Return (X, Y) of the center of cell containing provided text 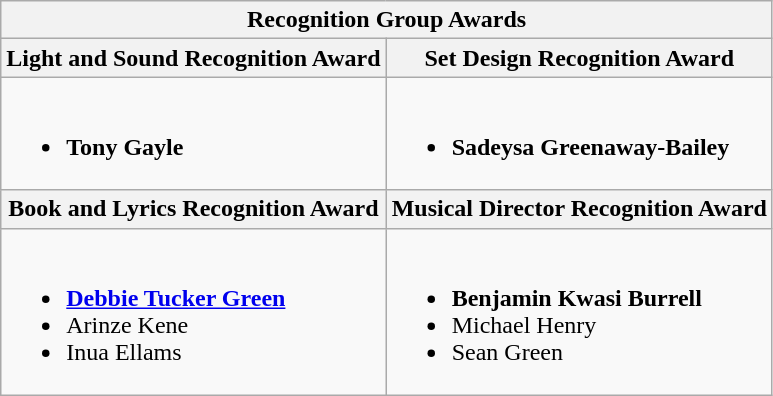
Light and Sound Recognition Award (194, 58)
Tony Gayle (194, 134)
Sadeysa Greenaway-Bailey (579, 134)
Musical Director Recognition Award (579, 209)
Debbie Tucker GreenArinze KeneInua Ellams (194, 312)
Book and Lyrics Recognition Award (194, 209)
Recognition Group Awards (387, 20)
Set Design Recognition Award (579, 58)
Benjamin Kwasi BurrellMichael HenrySean Green (579, 312)
